Capture the cell that displays the provided text and extract its (X, Y) central coordinate. 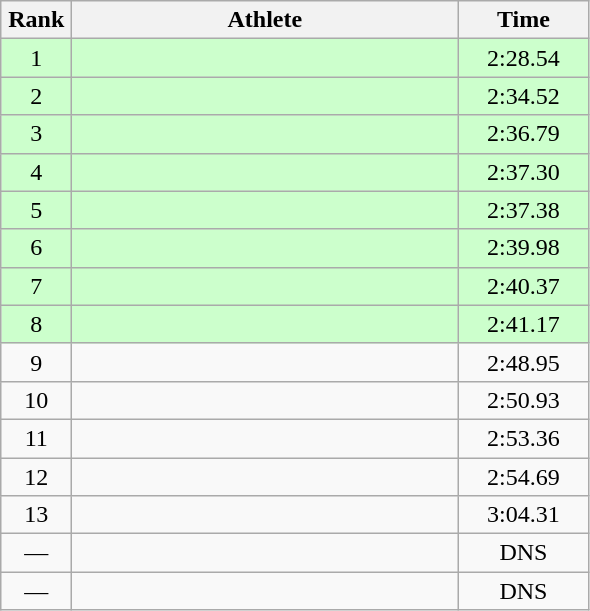
Rank (36, 20)
2:54.69 (524, 477)
2:37.30 (524, 172)
3:04.31 (524, 515)
11 (36, 438)
2 (36, 96)
3 (36, 134)
Athlete (265, 20)
7 (36, 286)
2:37.38 (524, 210)
6 (36, 248)
2:39.98 (524, 248)
8 (36, 324)
4 (36, 172)
2:53.36 (524, 438)
2:34.52 (524, 96)
5 (36, 210)
1 (36, 58)
12 (36, 477)
2:36.79 (524, 134)
2:28.54 (524, 58)
2:50.93 (524, 400)
Time (524, 20)
10 (36, 400)
2:48.95 (524, 362)
2:41.17 (524, 324)
9 (36, 362)
13 (36, 515)
2:40.37 (524, 286)
